Capture the cell that displays the provided text and extract its [X, Y] central coordinate. 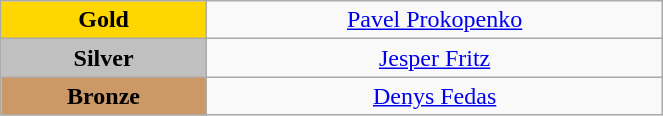
Bronze [104, 96]
Silver [104, 58]
Pavel Prokopenko [434, 20]
Denys Fedas [434, 96]
Gold [104, 20]
Jesper Fritz [434, 58]
